Search for the cell housing the specified text and yield its [x, y] center coordinate. 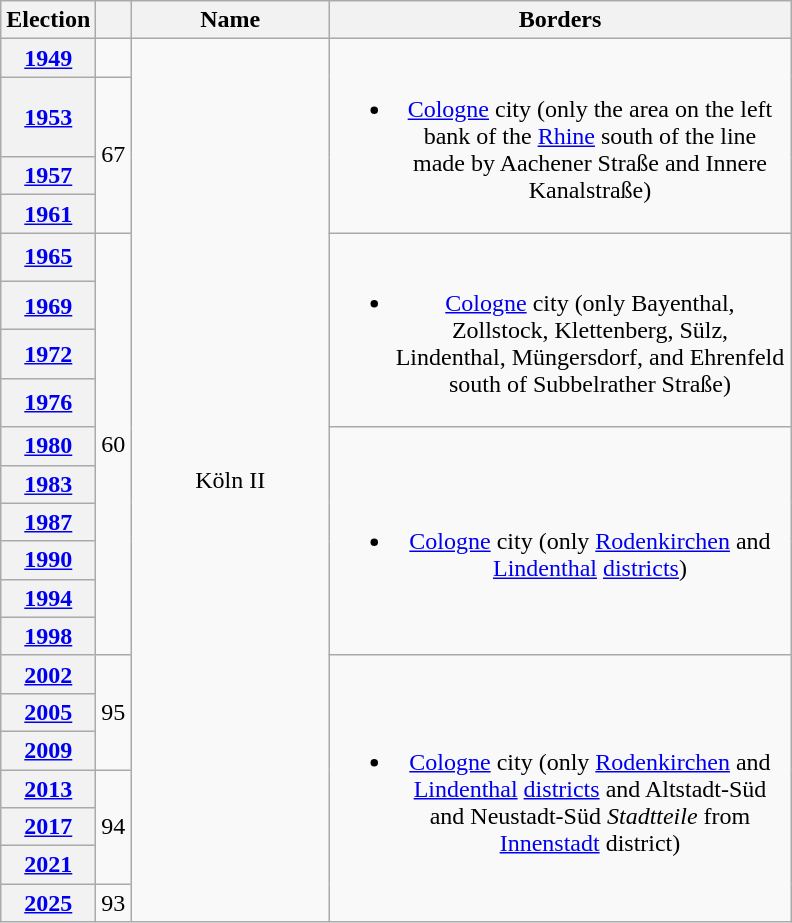
1980 [48, 446]
2017 [48, 827]
1976 [48, 402]
1994 [48, 598]
Köln II [230, 480]
Borders [560, 20]
Cologne city (only the area on the left bank of the Rhine south of the line made by Aachener Straße and Innere Kanalstraße) [560, 136]
Cologne city (only Bayenthal, Zollstock, Klettenberg, Sülz, Lindenthal, Müngersdorf, and Ehrenfeld south of Subbelrather Straße) [560, 330]
1969 [48, 306]
1949 [48, 58]
1965 [48, 258]
1953 [48, 117]
Cologne city (only Rodenkirchen and Lindenthal districts) [560, 541]
1972 [48, 354]
Election [48, 20]
2021 [48, 865]
1983 [48, 484]
1990 [48, 560]
2009 [48, 750]
1987 [48, 522]
2025 [48, 903]
95 [114, 712]
1961 [48, 214]
2013 [48, 789]
94 [114, 827]
1998 [48, 636]
93 [114, 903]
Name [230, 20]
1957 [48, 176]
2005 [48, 712]
67 [114, 155]
60 [114, 444]
2002 [48, 674]
Cologne city (only Rodenkirchen and Lindenthal districts and Altstadt-Süd and Neustadt-Süd Stadtteile from Innenstadt district) [560, 788]
